Locate the cell with the specified text and output its [X, Y] center coordinate. 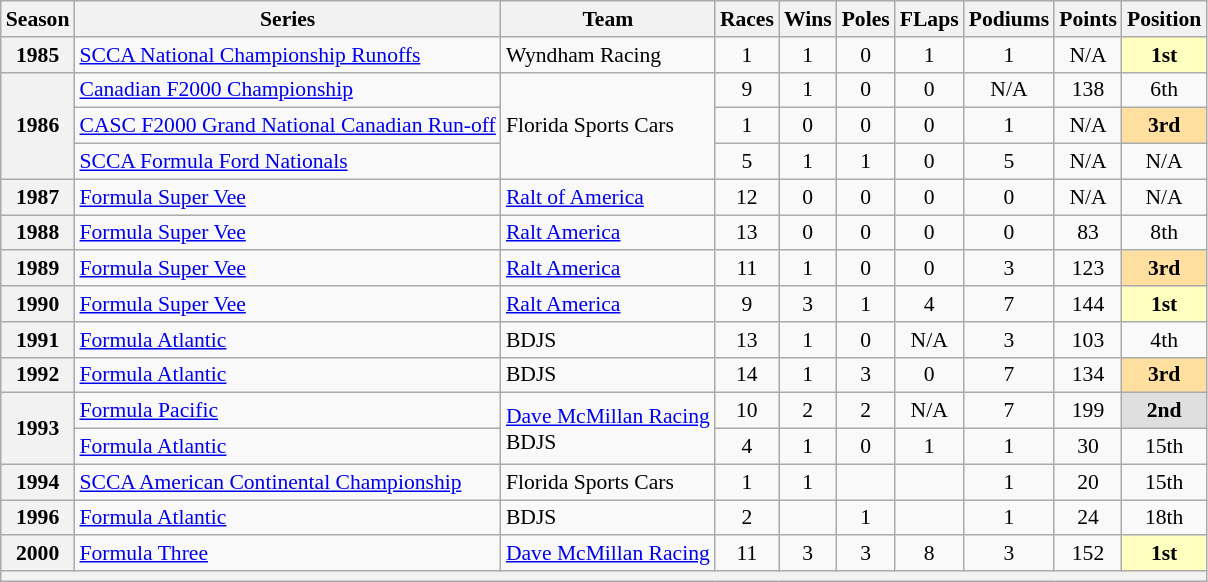
1994 [38, 482]
2nd [1164, 411]
14 [747, 375]
199 [1088, 411]
1988 [38, 233]
144 [1088, 304]
4th [1164, 340]
138 [1088, 90]
Team [608, 19]
1991 [38, 340]
SCCA National Championship Runoffs [287, 55]
FLaps [930, 19]
1989 [38, 269]
1993 [38, 428]
134 [1088, 375]
2000 [38, 554]
Position [1164, 19]
103 [1088, 340]
1990 [38, 304]
Season [38, 19]
SCCA American Continental Championship [287, 482]
83 [1088, 233]
18th [1164, 518]
Wyndham Racing [608, 55]
12 [747, 197]
Dave McMillan Racing [608, 554]
Formula Pacific [287, 411]
Wins [808, 19]
Points [1088, 19]
8 [930, 554]
1987 [38, 197]
Dave McMillan RacingBDJS [608, 428]
Formula Three [287, 554]
Series [287, 19]
24 [1088, 518]
1986 [38, 126]
123 [1088, 269]
6th [1164, 90]
1996 [38, 518]
CASC F2000 Grand National Canadian Run-off [287, 126]
Poles [866, 19]
Ralt of America [608, 197]
1985 [38, 55]
8th [1164, 233]
SCCA Formula Ford Nationals [287, 162]
Races [747, 19]
Podiums [1010, 19]
10 [747, 411]
30 [1088, 447]
20 [1088, 482]
1992 [38, 375]
152 [1088, 554]
Canadian F2000 Championship [287, 90]
